Find where the given text appears and provide that cell's center as (x, y) coordinate. 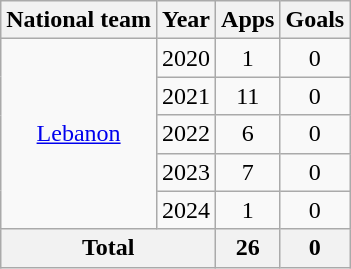
6 (248, 134)
Goals (315, 20)
7 (248, 172)
2022 (186, 134)
Total (108, 248)
2024 (186, 210)
2021 (186, 96)
11 (248, 96)
Year (186, 20)
National team (79, 20)
26 (248, 248)
Apps (248, 20)
Lebanon (79, 134)
2020 (186, 58)
2023 (186, 172)
